Return (X, Y) of the center of cell containing provided text 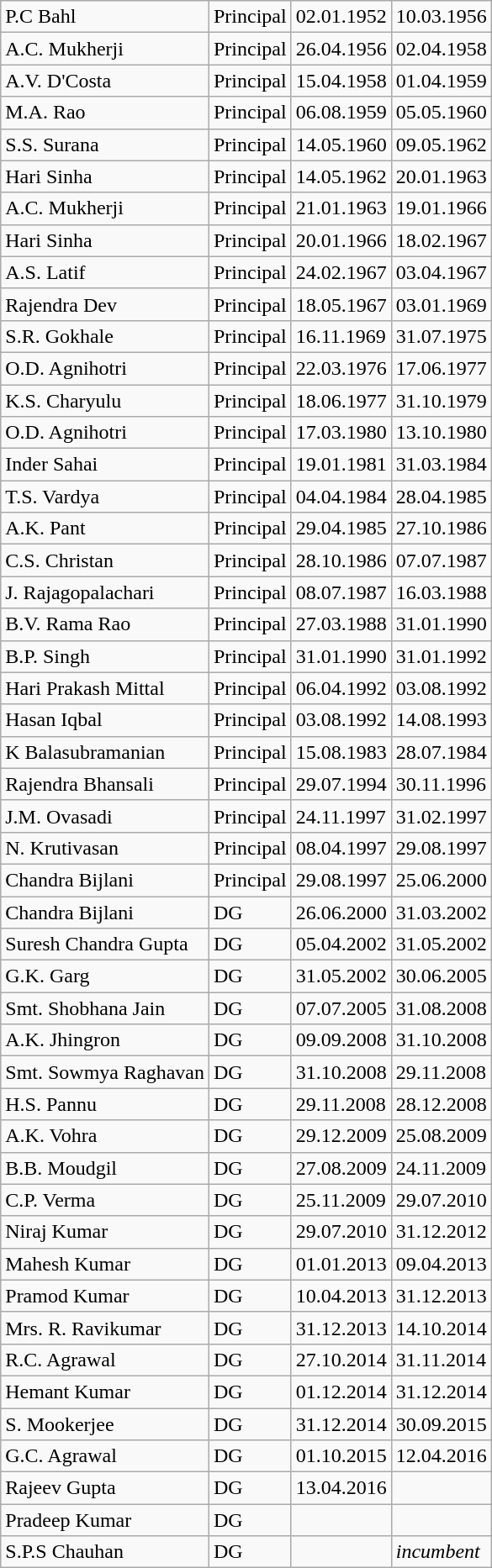
Niraj Kumar (105, 1232)
12.04.2016 (441, 1456)
24.02.1967 (341, 272)
25.11.2009 (341, 1200)
S. Mookerjee (105, 1424)
03.04.1967 (441, 272)
31.01.1992 (441, 656)
18.05.1967 (341, 304)
24.11.1997 (341, 816)
K.S. Charyulu (105, 401)
K Balasubramanian (105, 752)
06.04.1992 (341, 688)
T.S. Vardya (105, 497)
R.C. Agrawal (105, 1360)
17.03.1980 (341, 433)
Smt. Sowmya Raghavan (105, 1072)
Rajeev Gupta (105, 1488)
25.08.2009 (441, 1136)
Pradeep Kumar (105, 1520)
14.08.1993 (441, 720)
09.09.2008 (341, 1040)
C.P. Verma (105, 1200)
27.03.1988 (341, 624)
10.03.1956 (441, 17)
A.K. Vohra (105, 1136)
02.04.1958 (441, 49)
26.06.2000 (341, 912)
G.C. Agrawal (105, 1456)
J. Rajagopalachari (105, 592)
20.01.1963 (441, 176)
N. Krutivasan (105, 848)
27.08.2009 (341, 1168)
B.B. Moudgil (105, 1168)
G.K. Garg (105, 976)
H.S. Pannu (105, 1104)
08.07.1987 (341, 592)
J.M. Ovasadi (105, 816)
Hasan Iqbal (105, 720)
A.K. Pant (105, 529)
Mrs. R. Ravikumar (105, 1328)
31.02.1997 (441, 816)
15.08.1983 (341, 752)
02.01.1952 (341, 17)
28.07.1984 (441, 752)
Rajendra Bhansali (105, 784)
28.04.1985 (441, 497)
07.07.2005 (341, 1008)
31.12.2012 (441, 1232)
Hari Prakash Mittal (105, 688)
31.07.1975 (441, 336)
P.C Bahl (105, 17)
19.01.1966 (441, 208)
01.12.2014 (341, 1392)
01.10.2015 (341, 1456)
25.06.2000 (441, 880)
22.03.1976 (341, 368)
29.04.1985 (341, 529)
17.06.1977 (441, 368)
S.R. Gokhale (105, 336)
07.07.1987 (441, 560)
Pramod Kumar (105, 1296)
A.K. Jhingron (105, 1040)
30.11.1996 (441, 784)
18.06.1977 (341, 401)
B.V. Rama Rao (105, 624)
20.01.1966 (341, 240)
A.V. D'Costa (105, 81)
31.03.1984 (441, 465)
Smt. Shobhana Jain (105, 1008)
A.S. Latif (105, 272)
27.10.1986 (441, 529)
28.12.2008 (441, 1104)
15.04.1958 (341, 81)
30.09.2015 (441, 1424)
19.01.1981 (341, 465)
10.04.2013 (341, 1296)
16.03.1988 (441, 592)
24.11.2009 (441, 1168)
31.03.2002 (441, 912)
21.01.1963 (341, 208)
Mahesh Kumar (105, 1264)
16.11.1969 (341, 336)
06.08.1959 (341, 113)
14.05.1960 (341, 145)
28.10.1986 (341, 560)
26.04.1956 (341, 49)
04.04.1984 (341, 497)
14.10.2014 (441, 1328)
S.P.S Chauhan (105, 1552)
30.06.2005 (441, 976)
Suresh Chandra Gupta (105, 944)
09.05.1962 (441, 145)
09.04.2013 (441, 1264)
M.A. Rao (105, 113)
03.01.1969 (441, 304)
01.01.2013 (341, 1264)
05.04.2002 (341, 944)
27.10.2014 (341, 1360)
Hemant Kumar (105, 1392)
18.02.1967 (441, 240)
31.10.1979 (441, 401)
08.04.1997 (341, 848)
Rajendra Dev (105, 304)
31.11.2014 (441, 1360)
29.12.2009 (341, 1136)
C.S. Christan (105, 560)
S.S. Surana (105, 145)
01.04.1959 (441, 81)
14.05.1962 (341, 176)
Inder Sahai (105, 465)
incumbent (441, 1552)
13.10.1980 (441, 433)
29.07.1994 (341, 784)
B.P. Singh (105, 656)
31.08.2008 (441, 1008)
13.04.2016 (341, 1488)
05.05.1960 (441, 113)
